Scan for the cell matching the given text and deliver its [x, y] coordinate at center. 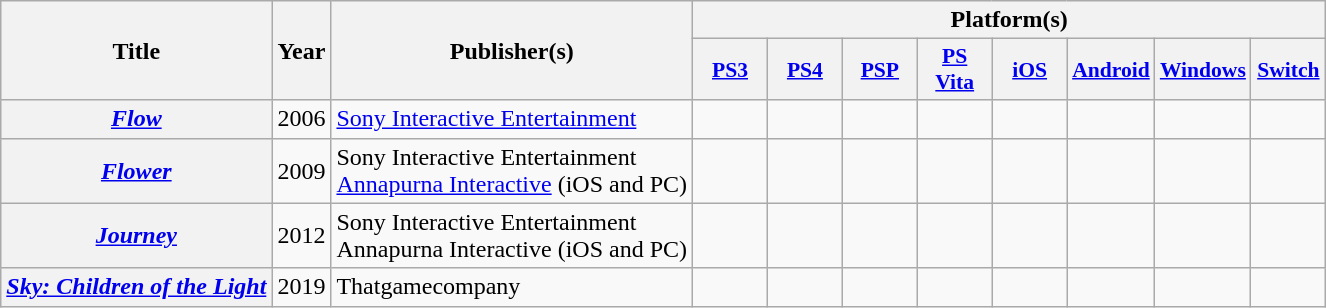
iOS [1030, 70]
2012 [302, 236]
Platform(s) [1010, 20]
2019 [302, 287]
Publisher(s) [512, 50]
2009 [302, 170]
Sky: Children of the Light [136, 287]
PS Vita [954, 70]
Android [1111, 70]
PS4 [804, 70]
Journey [136, 236]
Title [136, 50]
Windows [1203, 70]
Flower [136, 170]
Year [302, 50]
Flow [136, 119]
PS3 [730, 70]
Thatgamecompany [512, 287]
PSP [880, 70]
Switch [1288, 70]
Sony Interactive Entertainment [512, 119]
2006 [302, 119]
